Extract the [X, Y] coordinate from the center of the cell holding the provided text.  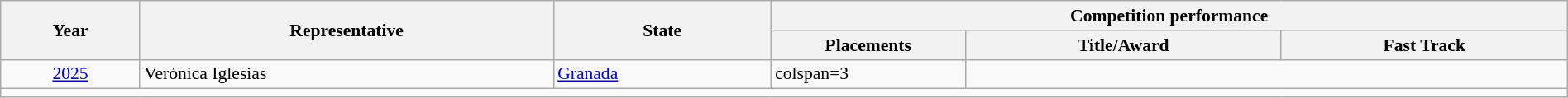
Fast Track [1424, 45]
State [662, 30]
2025 [70, 74]
Competition performance [1169, 16]
colspan=3 [868, 74]
Verónica Iglesias [347, 74]
Representative [347, 30]
Placements [868, 45]
Title/Award [1123, 45]
Granada [662, 74]
Year [70, 30]
